Locate the cell with the specified text and output its (X, Y) center coordinate. 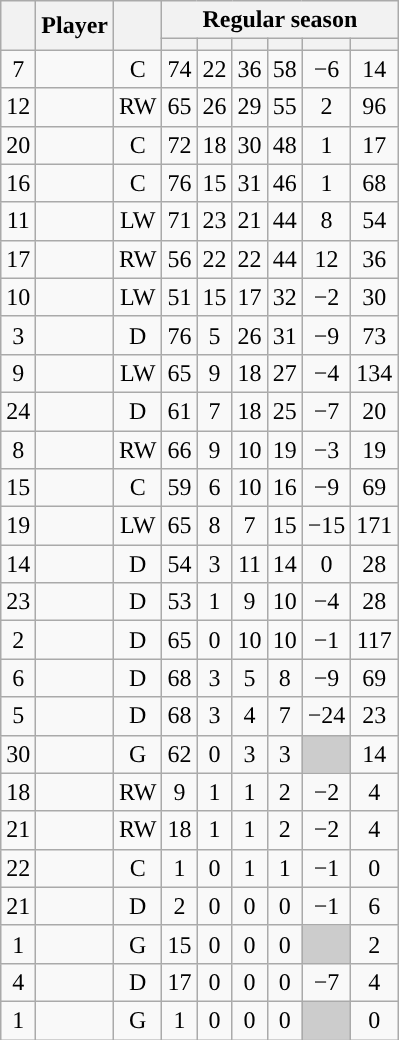
32 (284, 297)
−3 (326, 449)
134 (374, 373)
56 (180, 259)
48 (284, 145)
72 (180, 145)
29 (250, 107)
53 (180, 602)
−15 (326, 526)
Regular season (280, 20)
Player (75, 26)
24 (18, 411)
−6 (326, 69)
51 (180, 297)
73 (374, 335)
27 (284, 373)
74 (180, 69)
96 (374, 107)
58 (284, 69)
25 (284, 411)
−24 (326, 716)
46 (284, 183)
61 (180, 411)
55 (284, 107)
59 (180, 488)
71 (180, 221)
62 (180, 754)
117 (374, 640)
66 (180, 449)
171 (374, 526)
